Search for the cell housing the specified text and yield its (X, Y) center coordinate. 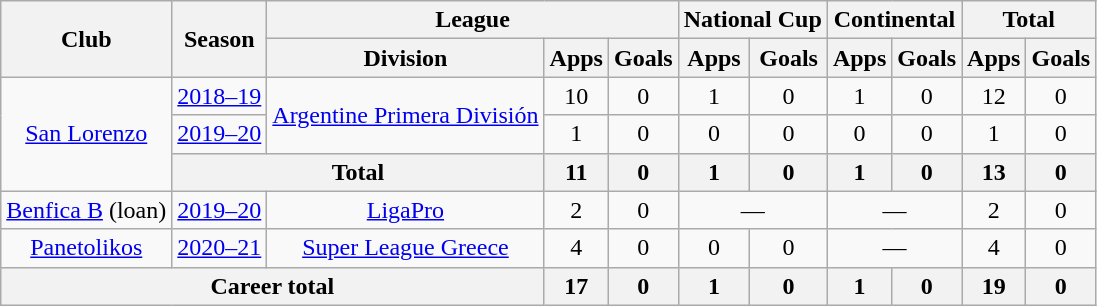
17 (576, 286)
Benfica B (loan) (86, 210)
Club (86, 39)
2020–21 (220, 248)
Argentine Primera División (406, 115)
League (472, 20)
LigaPro (406, 210)
Season (220, 39)
Super League Greece (406, 248)
San Lorenzo (86, 134)
Career total (272, 286)
19 (994, 286)
11 (576, 172)
13 (994, 172)
12 (994, 96)
Division (406, 58)
Panetolikos (86, 248)
National Cup (752, 20)
Continental (894, 20)
10 (576, 96)
2018–19 (220, 96)
